Find where the given text appears and provide that cell's center as [x, y] coordinate. 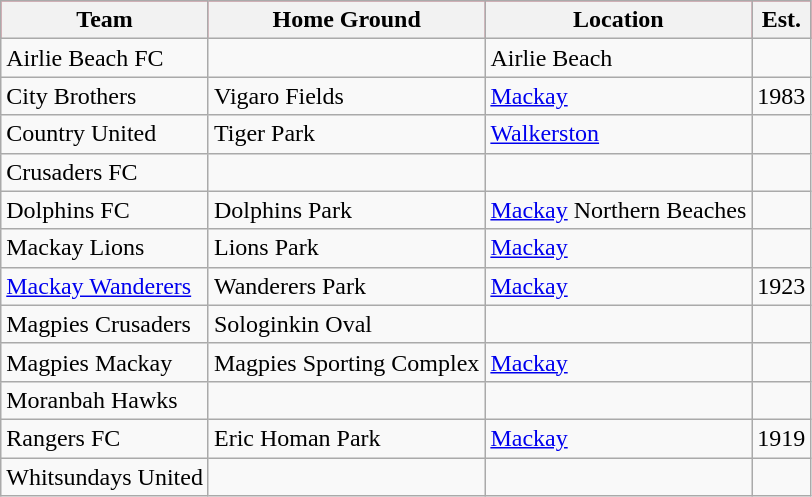
City Brothers [105, 96]
Airlie Beach FC [105, 58]
Mackay Wanderers [105, 286]
Magpies Mackay [105, 362]
Home Ground [346, 20]
1919 [782, 438]
Whitsundays United [105, 477]
Magpies Sporting Complex [346, 362]
Wanderers Park [346, 286]
Country United [105, 134]
1923 [782, 286]
Tiger Park [346, 134]
Team [105, 20]
Location [618, 20]
Mackay Northern Beaches [618, 210]
Walkerston [618, 134]
Dolphins Park [346, 210]
Eric Homan Park [346, 438]
Rangers FC [105, 438]
Crusaders FC [105, 172]
Sologinkin Oval [346, 324]
1983 [782, 96]
Airlie Beach [618, 58]
Est. [782, 20]
Magpies Crusaders [105, 324]
Vigaro Fields [346, 96]
Lions Park [346, 248]
Moranbah Hawks [105, 400]
Dolphins FC [105, 210]
Mackay Lions [105, 248]
